Identify which cell holds the provided text, then report its (x, y) central coordinate. 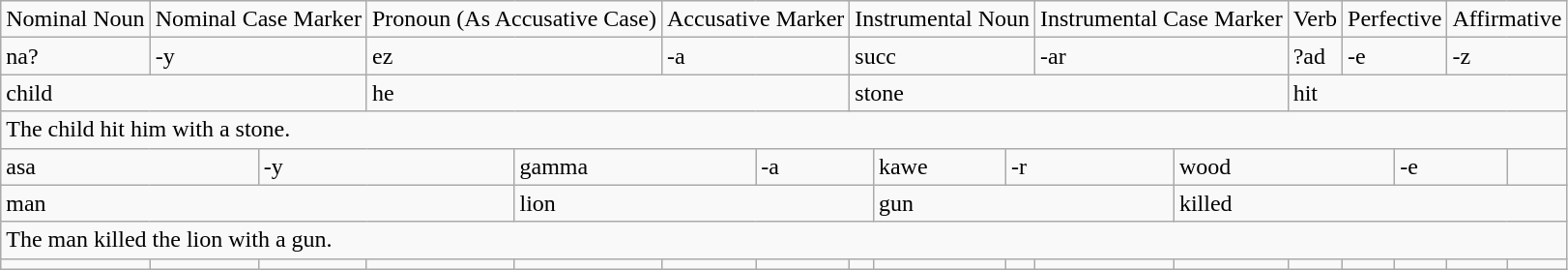
-ar (1162, 56)
stone (1069, 93)
lion (694, 203)
ez (514, 56)
kawe (940, 166)
na? (75, 56)
he (607, 93)
Affirmative (1507, 19)
Instrumental Noun (943, 19)
-z (1507, 56)
Instrumental Case Marker (1162, 19)
Nominal Case Marker (258, 19)
The man killed the lion with a gun. (784, 240)
Pronoun (As Accusative Case) (514, 19)
Verb (1315, 19)
Perfective (1395, 19)
The child hit him with a stone. (784, 130)
hit (1427, 93)
wood (1284, 166)
succ (943, 56)
asa (130, 166)
-r (1089, 166)
gamma (635, 166)
?ad (1315, 56)
killed (1370, 203)
man (257, 203)
child (184, 93)
gun (1023, 203)
Accusative Marker (755, 19)
Nominal Noun (75, 19)
